Extract the [x, y] coordinate from the center of the cell holding the provided text.  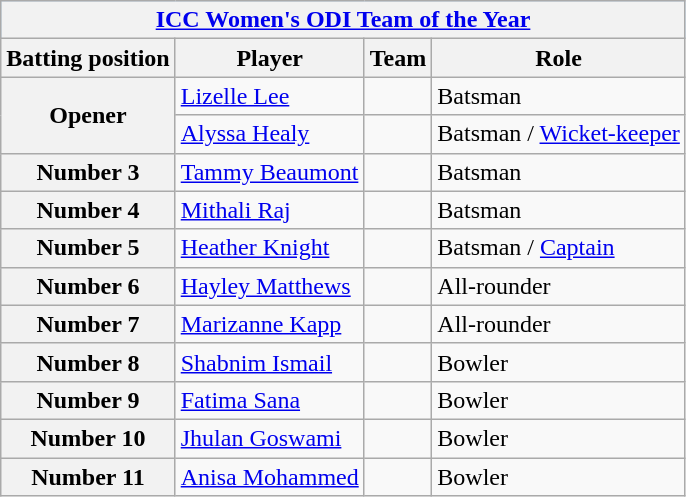
Number 6 [88, 286]
Marizanne Kapp [270, 324]
Shabnim Ismail [270, 362]
ICC Women's ODI Team of the Year [344, 20]
Number 10 [88, 438]
Hayley Matthews [270, 286]
Jhulan Goswami [270, 438]
Mithali Raj [270, 210]
Alyssa Healy [270, 134]
Fatima Sana [270, 400]
Number 5 [88, 248]
Batsman / Captain [559, 248]
Batting position [88, 58]
Role [559, 58]
Number 8 [88, 362]
Number 7 [88, 324]
Player [270, 58]
Heather Knight [270, 248]
Team [398, 58]
Batsman / Wicket-keeper [559, 134]
Number 4 [88, 210]
Lizelle Lee [270, 96]
Tammy Beaumont [270, 172]
Anisa Mohammed [270, 477]
Number 9 [88, 400]
Number 3 [88, 172]
Number 11 [88, 477]
Opener [88, 115]
